Output the [X, Y] coordinate of the center of the cell containing the given text.  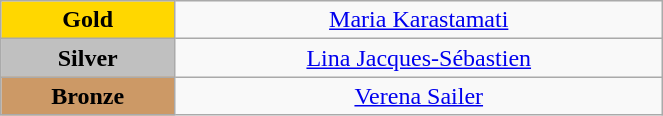
Silver [88, 58]
Lina Jacques-Sébastien [419, 58]
Maria Karastamati [419, 20]
Bronze [88, 96]
Gold [88, 20]
Verena Sailer [419, 96]
